Determine the [x, y] coordinate at the center of the cell enclosing the given text.  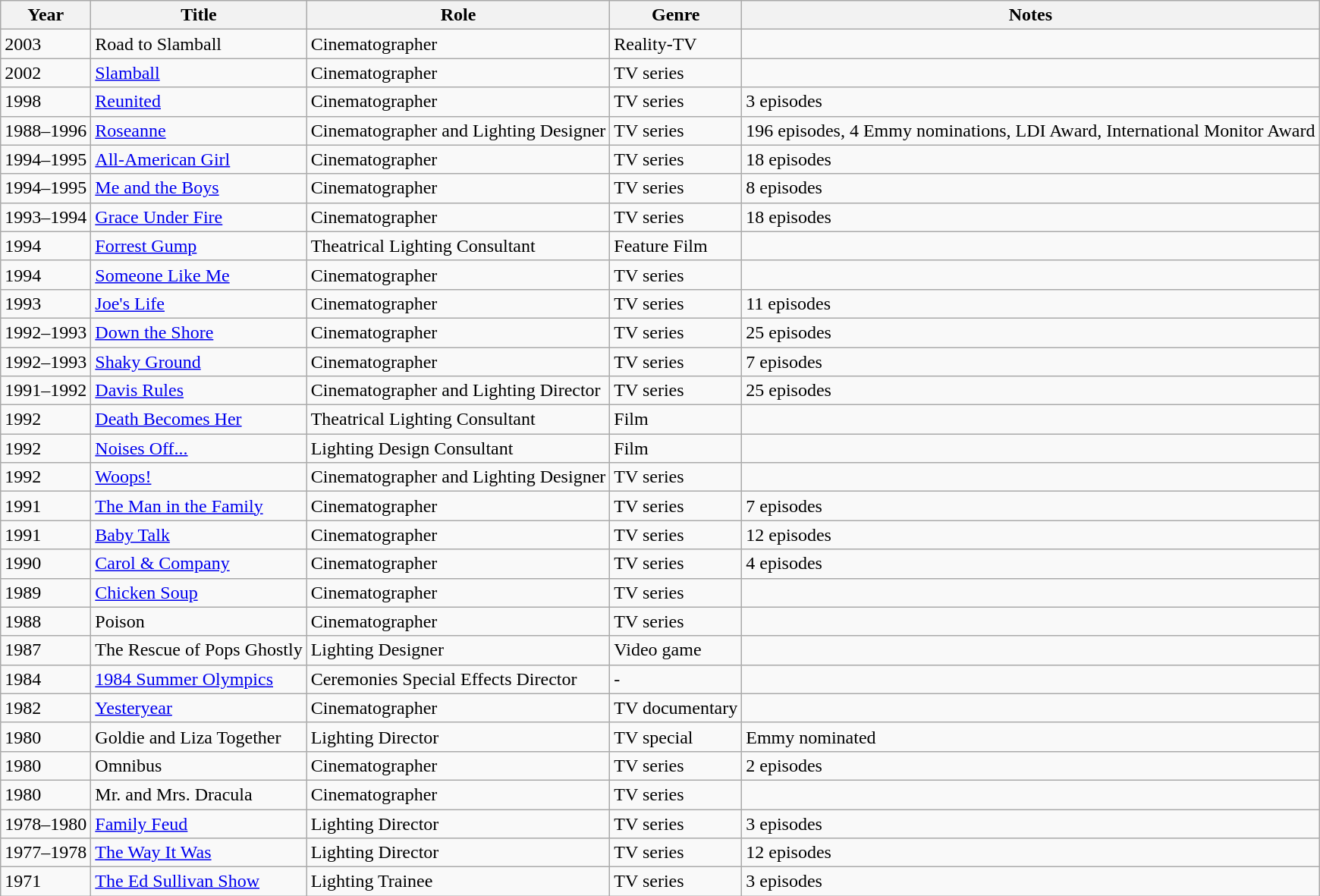
Yesteryear [199, 708]
1988 [46, 621]
Roseanne [199, 130]
The Man in the Family [199, 506]
Someone Like Me [199, 275]
1984 Summer Olympics [199, 679]
Genre [676, 15]
Reunited [199, 102]
11 episodes [1030, 303]
Emmy nominated [1030, 737]
Lighting Designer [458, 650]
Goldie and Liza Together [199, 737]
8 episodes [1030, 188]
1998 [46, 102]
Ceremonies Special Effects Director [458, 679]
1990 [46, 564]
2003 [46, 44]
Joe's Life [199, 303]
TV documentary [676, 708]
Woops! [199, 477]
Lighting Design Consultant [458, 448]
Baby Talk [199, 535]
4 episodes [1030, 564]
Reality-TV [676, 44]
Role [458, 15]
1991–1992 [46, 391]
1984 [46, 679]
Noises Off... [199, 448]
1978–1980 [46, 823]
2 episodes [1030, 766]
Notes [1030, 15]
Death Becomes Her [199, 420]
2002 [46, 73]
1982 [46, 708]
Shaky Ground [199, 362]
Title [199, 15]
Down the Shore [199, 332]
Family Feud [199, 823]
Feature Film [676, 246]
TV special [676, 737]
Omnibus [199, 766]
1989 [46, 593]
Cinematographer and Lighting Director [458, 391]
Road to Slamball [199, 44]
1988–1996 [46, 130]
Video game [676, 650]
Slamball [199, 73]
1987 [46, 650]
The Way It Was [199, 853]
Lighting Trainee [458, 882]
Grace Under Fire [199, 217]
196 episodes, 4 Emmy nominations, LDI Award, International Monitor Award [1030, 130]
- [676, 679]
Davis Rules [199, 391]
Year [46, 15]
1993 [46, 303]
All-American Girl [199, 159]
Forrest Gump [199, 246]
The Rescue of Pops Ghostly [199, 650]
1993–1994 [46, 217]
1971 [46, 882]
Me and the Boys [199, 188]
The Ed Sullivan Show [199, 882]
Poison [199, 621]
Chicken Soup [199, 593]
Carol & Company [199, 564]
Mr. and Mrs. Dracula [199, 794]
1977–1978 [46, 853]
